Scan for the cell matching the given text and deliver its (X, Y) coordinate at center. 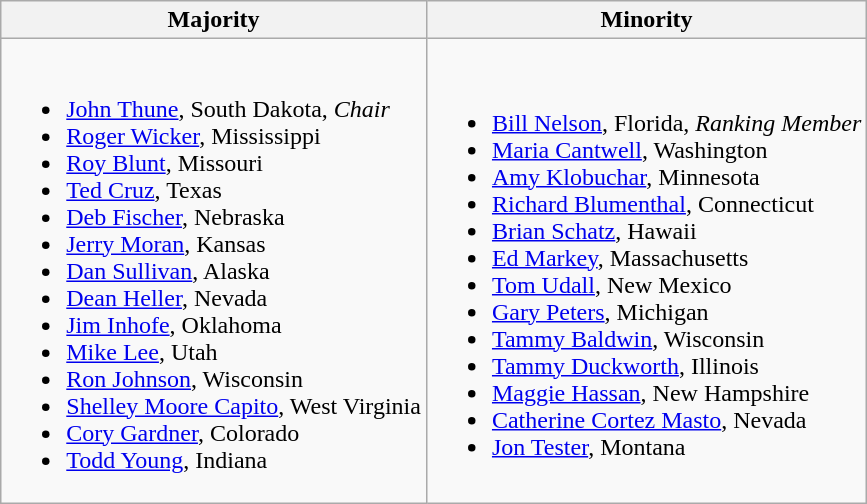
Minority (646, 20)
Majority (214, 20)
